Pinpoint the cell where the given text exists, returning its [X, Y] midpoint coordinate. 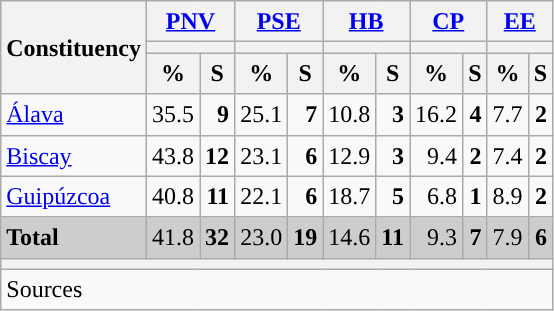
Guipúzcoa [74, 196]
6.8 [436, 196]
Total [74, 238]
10.8 [350, 114]
22.1 [262, 196]
12.9 [350, 156]
35.5 [172, 114]
7.4 [508, 156]
PNV [190, 22]
CP [448, 22]
41.8 [172, 238]
PSE [279, 22]
4 [475, 114]
5 [393, 196]
19 [306, 238]
8.9 [508, 196]
23.1 [262, 156]
1 [475, 196]
43.8 [172, 156]
25.1 [262, 114]
18.7 [350, 196]
Sources [277, 290]
9 [218, 114]
Biscay [74, 156]
Álava [74, 114]
32 [218, 238]
7.9 [508, 238]
9.4 [436, 156]
14.6 [350, 238]
12 [218, 156]
40.8 [172, 196]
EE [520, 22]
16.2 [436, 114]
HB [366, 22]
23.0 [262, 238]
Constituency [74, 48]
9.3 [436, 238]
7.7 [508, 114]
